Determine the [x, y] coordinate at the center of the cell enclosing the given text.  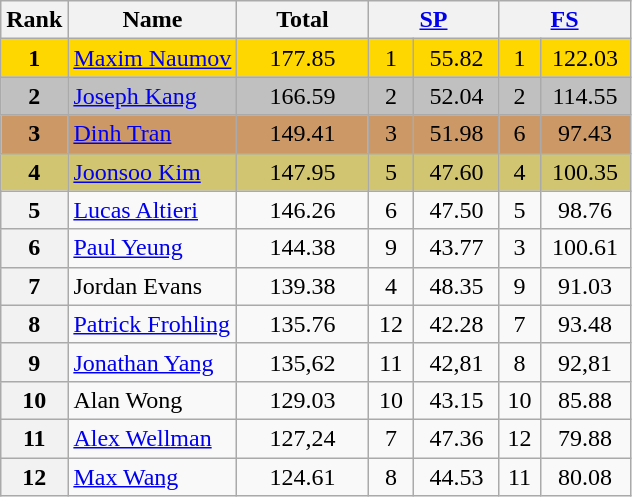
129.03 [302, 400]
127,24 [302, 438]
114.55 [585, 96]
Total [302, 20]
Max Wang [152, 477]
43.15 [456, 400]
98.76 [585, 210]
91.03 [585, 286]
Maxim Naumov [152, 58]
42,81 [456, 362]
80.08 [585, 477]
Jordan Evans [152, 286]
SP [434, 20]
139.38 [302, 286]
Joonsoo Kim [152, 172]
52.04 [456, 96]
Patrick Frohling [152, 324]
44.53 [456, 477]
135,62 [302, 362]
42.28 [456, 324]
177.85 [302, 58]
Dinh Tran [152, 134]
149.41 [302, 134]
147.95 [302, 172]
Name [152, 20]
100.35 [585, 172]
47.50 [456, 210]
Lucas Altieri [152, 210]
Rank [34, 20]
146.26 [302, 210]
93.48 [585, 324]
166.59 [302, 96]
97.43 [585, 134]
43.77 [456, 248]
Alex Wellman [152, 438]
124.61 [302, 477]
Paul Yeung [152, 248]
Jonathan Yang [152, 362]
92,81 [585, 362]
Joseph Kang [152, 96]
47.60 [456, 172]
Alan Wong [152, 400]
79.88 [585, 438]
51.98 [456, 134]
100.61 [585, 248]
FS [564, 20]
48.35 [456, 286]
144.38 [302, 248]
122.03 [585, 58]
85.88 [585, 400]
55.82 [456, 58]
47.36 [456, 438]
135.76 [302, 324]
